Locate the cell with the specified text and output its [X, Y] center coordinate. 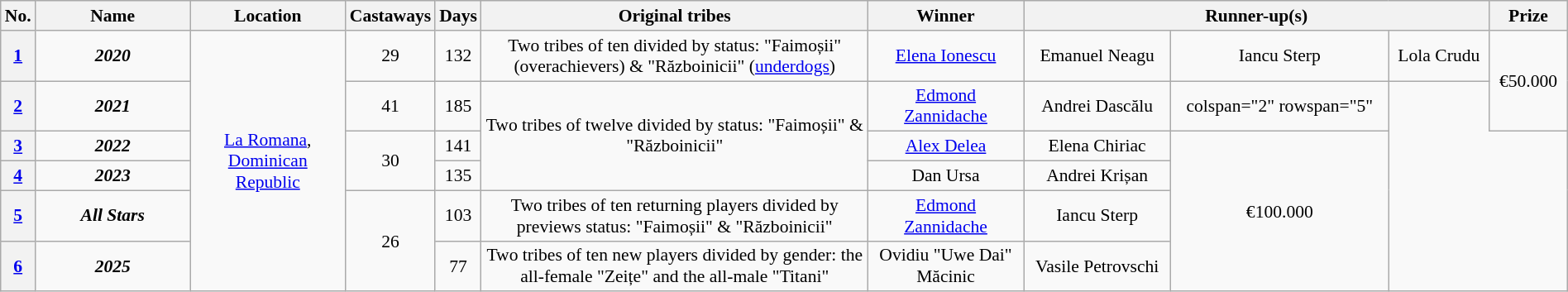
3 [18, 146]
Two tribes of twelve divided by status: "Faimoșii" & "Războinicii" [675, 136]
Winner [946, 16]
Lola Crudu [1439, 56]
colspan="2" rowspan="5" [1280, 106]
4 [18, 176]
Andrei Dascălu [1097, 106]
2025 [112, 266]
Elena Chiriac [1097, 146]
77 [458, 266]
2020 [112, 56]
Name [112, 16]
€100.000 [1280, 212]
Andrei Krișan [1097, 176]
€50.000 [1528, 81]
132 [458, 56]
2 [18, 106]
Two tribes of ten returning players divided by previews status: "Faimoșii" & "Războinicii" [675, 215]
Two tribes of ten divided by status: "Faimoșii" (overachievers) & "Războinicii" (underdogs) [675, 56]
Vasile Petrovschi [1097, 266]
Castaways [390, 16]
Prize [1528, 16]
La Romana, Dominican Republic [268, 161]
Ovidiu "Uwe Dai" Măcinic [946, 266]
Location [268, 16]
Original tribes [675, 16]
29 [390, 56]
185 [458, 106]
6 [18, 266]
Dan Ursa [946, 176]
2022 [112, 146]
141 [458, 146]
Runner-up(s) [1257, 16]
135 [458, 176]
41 [390, 106]
30 [390, 160]
Emanuel Neagu [1097, 56]
103 [458, 215]
5 [18, 215]
26 [390, 241]
Elena Ionescu [946, 56]
Two tribes of ten new players divided by gender: the all-female "Zeițe" and the all-male "Titani" [675, 266]
No. [18, 16]
All Stars [112, 215]
Alex Delea [946, 146]
1 [18, 56]
Days [458, 16]
2021 [112, 106]
2023 [112, 176]
